Return [x, y] of the center of cell containing provided text 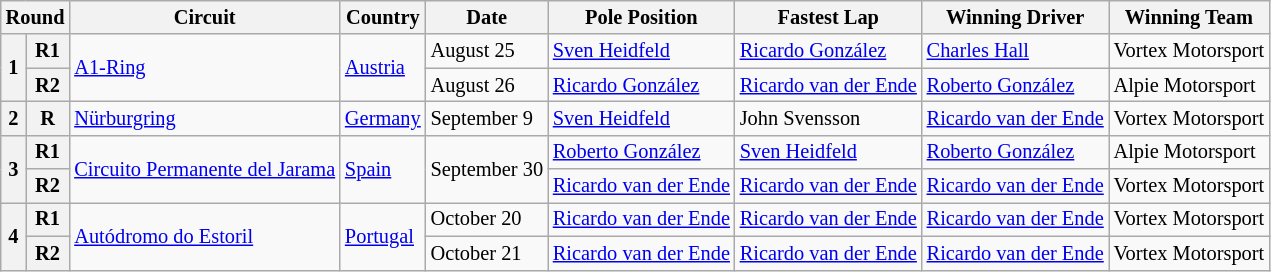
A1-Ring [204, 68]
Austria [383, 68]
Circuit [204, 17]
3 [14, 168]
Charles Hall [1016, 51]
Winning Team [1190, 17]
2 [14, 118]
Pole Position [642, 17]
September 9 [487, 118]
Germany [383, 118]
Spain [383, 168]
Autódromo do Estoril [204, 236]
Country [383, 17]
Nürburgring [204, 118]
John Svensson [828, 118]
Date [487, 17]
R [48, 118]
Circuito Permanente del Jarama [204, 168]
1 [14, 68]
October 20 [487, 219]
Winning Driver [1016, 17]
Round [36, 17]
Fastest Lap [828, 17]
August 26 [487, 85]
4 [14, 236]
August 25 [487, 51]
Portugal [383, 236]
September 30 [487, 168]
October 21 [487, 253]
